Provide the (x, y) coordinate of the cell's center where the given text is located.  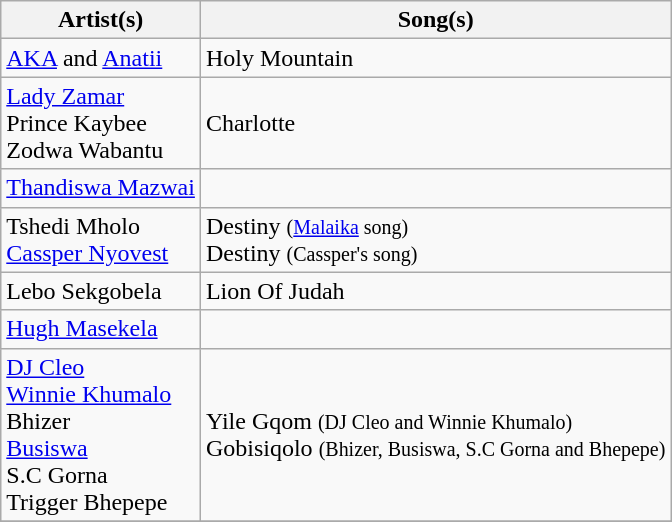
Lebo Sekgobela (101, 291)
AKA and Anatii (101, 58)
Hugh Masekela (101, 329)
Thandiswa Mazwai (101, 188)
Yile Gqom (DJ Cleo and Winnie Khumalo)Gobisiqolo (Bhizer, Busiswa, S.C Gorna and Bhepepe) (436, 434)
DJ CleoWinnie KhumaloBhizerBusiswaS.C GornaTrigger Bhepepe (101, 434)
Charlotte (436, 123)
Holy Mountain (436, 58)
Lady ZamarPrince KaybeeZodwa Wabantu (101, 123)
Tshedi MholoCassper Nyovest (101, 240)
Song(s) (436, 20)
Lion Of Judah (436, 291)
Destiny (Malaika song)Destiny (Cassper's song) (436, 240)
Artist(s) (101, 20)
